Detect which cell encompasses the target text, then output its [x, y] center coordinate. 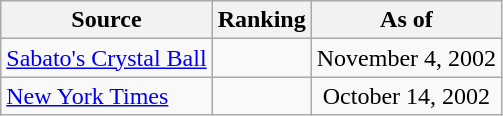
November 4, 2002 [406, 58]
October 14, 2002 [406, 96]
New York Times [106, 96]
Sabato's Crystal Ball [106, 58]
Source [106, 20]
As of [406, 20]
Ranking [262, 20]
